Determine the (X, Y) coordinate at the center of the cell enclosing the given text.  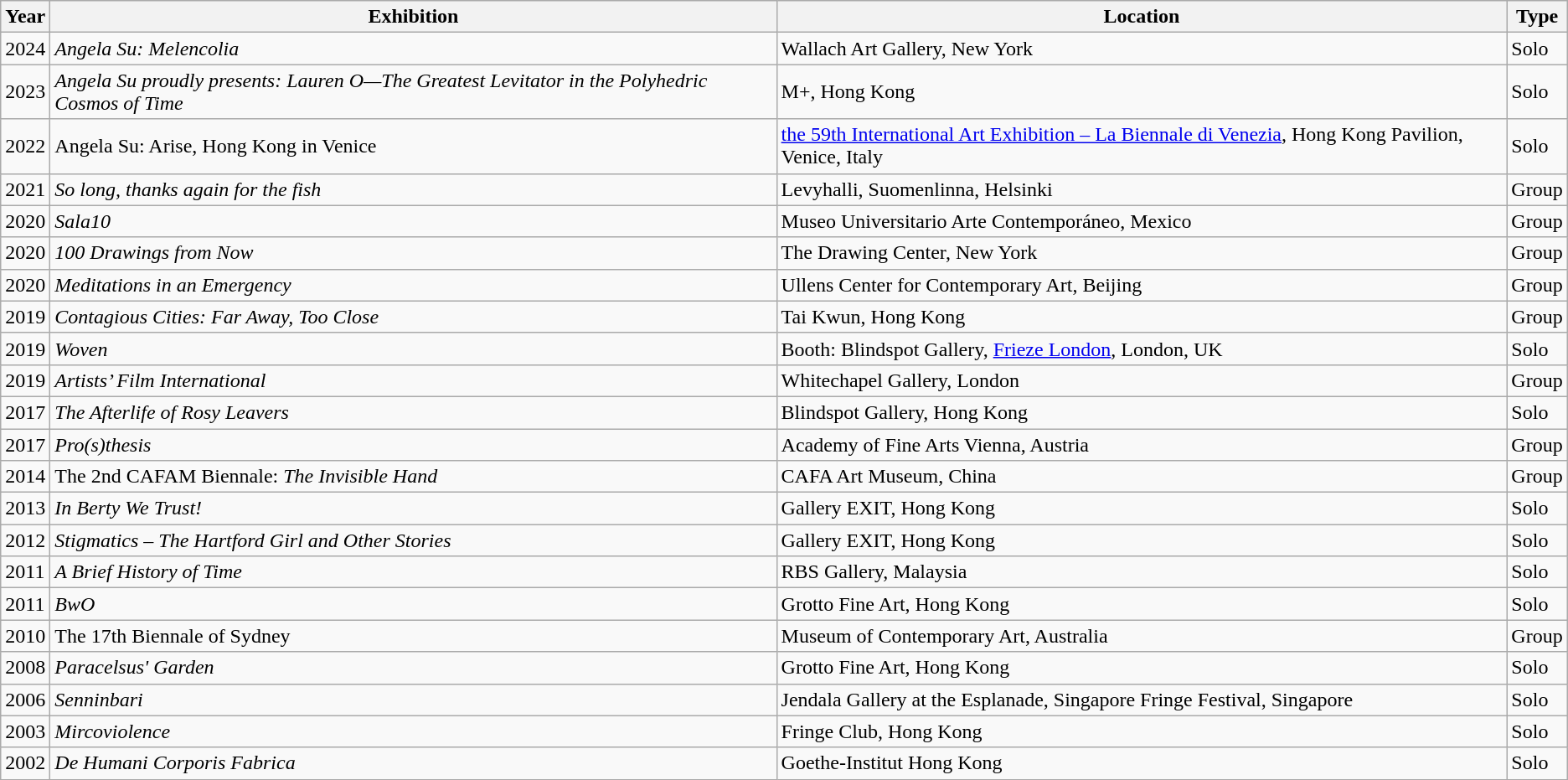
100 Drawings from Now (414, 253)
M+, Hong Kong (1142, 92)
2013 (25, 509)
BwO (414, 604)
RBS Gallery, Malaysia (1142, 572)
Senninbari (414, 700)
2022 (25, 146)
Fringe Club, Hong Kong (1142, 731)
The Drawing Center, New York (1142, 253)
Angela Su: Arise, Hong Kong in Venice (414, 146)
The 2nd CAFAM Biennale: The Invisible Hand (414, 477)
Ullens Center for Contemporary Art, Beijing (1142, 285)
2021 (25, 189)
2003 (25, 731)
2024 (25, 49)
In Berty We Trust! (414, 509)
Angela Su: Melencolia (414, 49)
Pro(s)thesis (414, 445)
Type (1537, 17)
Wallach Art Gallery, New York (1142, 49)
2023 (25, 92)
2012 (25, 540)
The Afterlife of Rosy Leavers (414, 412)
2006 (25, 700)
So long, thanks again for the fish (414, 189)
the 59th International Art Exhibition – La Biennale di Venezia, Hong Kong Pavilion, Venice, Italy (1142, 146)
Artists’ Film International (414, 380)
Year (25, 17)
Stigmatics – The Hartford Girl and Other Stories (414, 540)
Meditations in an Emergency (414, 285)
A Brief History of Time (414, 572)
Blindspot Gallery, Hong Kong (1142, 412)
Location (1142, 17)
Whitechapel Gallery, London (1142, 380)
Paracelsus' Garden (414, 668)
Museum of Contemporary Art, Australia (1142, 636)
Academy of Fine Arts Vienna, Austria (1142, 445)
Tai Kwun, Hong Kong (1142, 317)
Sala10 (414, 221)
Woven (414, 349)
Museo Universitario Arte Contemporáneo, Mexico (1142, 221)
2010 (25, 636)
Levyhalli, Suomenlinna, Helsinki (1142, 189)
2002 (25, 763)
Angela Su proudly presents: Lauren O—The Greatest Levitator in the Polyhedric Cosmos of Time (414, 92)
2008 (25, 668)
2014 (25, 477)
Exhibition (414, 17)
Goethe-Institut Hong Kong (1142, 763)
Booth: Blindspot Gallery, Frieze London, London, UK (1142, 349)
The 17th Biennale of Sydney (414, 636)
Jendala Gallery at the Esplanade, Singapore Fringe Festival, Singapore (1142, 700)
CAFA Art Museum, China (1142, 477)
Mircoviolence (414, 731)
De Humani Corporis Fabrica (414, 763)
Contagious Cities: Far Away, Too Close (414, 317)
